From the cell containing the given text, extract its center point as [X, Y] coordinate. 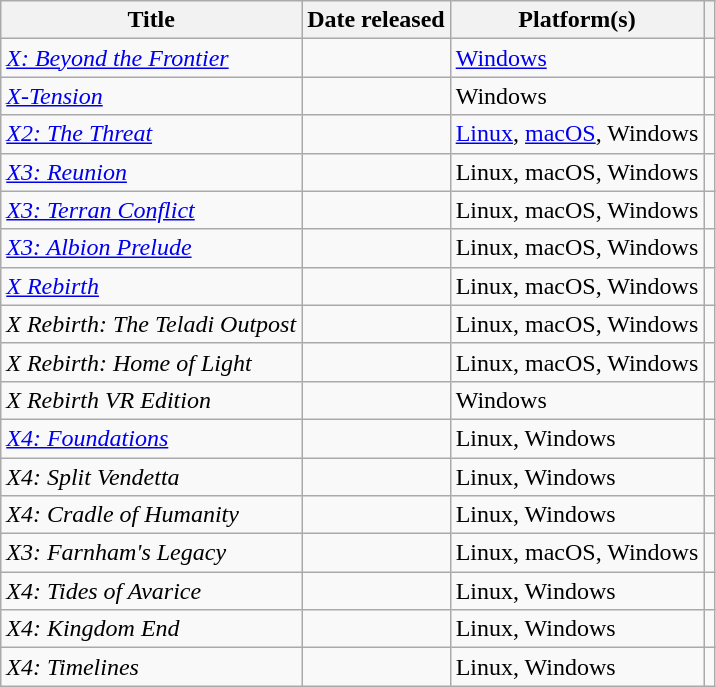
X Rebirth: The Teladi Outpost [152, 324]
X4: Cradle of Humanity [152, 515]
X Rebirth [152, 286]
X2: The Threat [152, 134]
Title [152, 20]
X-Tension [152, 96]
X Rebirth VR Edition [152, 400]
X: Beyond the Frontier [152, 58]
X4: Timelines [152, 667]
Date released [376, 20]
X3: Farnham's Legacy [152, 553]
X3: Reunion [152, 172]
X3: Albion Prelude [152, 248]
X Rebirth: Home of Light [152, 362]
X3: Terran Conflict [152, 210]
Platform(s) [577, 20]
X4: Split Vendetta [152, 477]
X4: Tides of Avarice [152, 591]
X4: Kingdom End [152, 629]
X4: Foundations [152, 438]
